Pinpoint the cell where the given text exists, returning its (X, Y) midpoint coordinate. 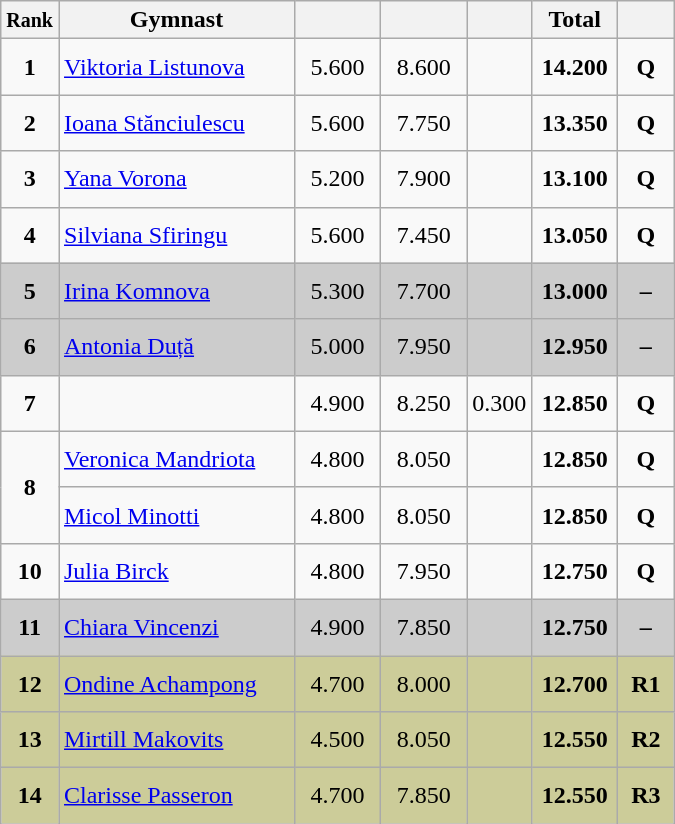
6 (30, 347)
Total (575, 20)
8.600 (424, 67)
7 (30, 403)
5.000 (338, 347)
7.700 (424, 291)
Ondine Achampong (176, 684)
7.900 (424, 179)
4 (30, 235)
Viktoria Listunova (176, 67)
2 (30, 123)
5.200 (338, 179)
12.700 (575, 684)
1 (30, 67)
7.450 (424, 235)
Clarisse Passeron (176, 796)
Irina Komnova (176, 291)
8.250 (424, 403)
Yana Vorona (176, 179)
Chiara Vincenzi (176, 627)
R3 (646, 796)
12.950 (575, 347)
Rank (30, 20)
13.050 (575, 235)
13 (30, 740)
5.300 (338, 291)
4.500 (338, 740)
11 (30, 627)
0.300 (500, 403)
10 (30, 571)
R1 (646, 684)
8.000 (424, 684)
14 (30, 796)
Mirtill Makovits (176, 740)
13.350 (575, 123)
5 (30, 291)
14.200 (575, 67)
Ioana Stănciulescu (176, 123)
3 (30, 179)
12 (30, 684)
Micol Minotti (176, 515)
13.000 (575, 291)
Gymnast (176, 20)
Antonia Duță (176, 347)
13.100 (575, 179)
Julia Birck (176, 571)
R2 (646, 740)
Silviana Sfiringu (176, 235)
8 (30, 487)
7.750 (424, 123)
Veronica Mandriota (176, 459)
